Scan for the cell matching the given text and deliver its (x, y) coordinate at center. 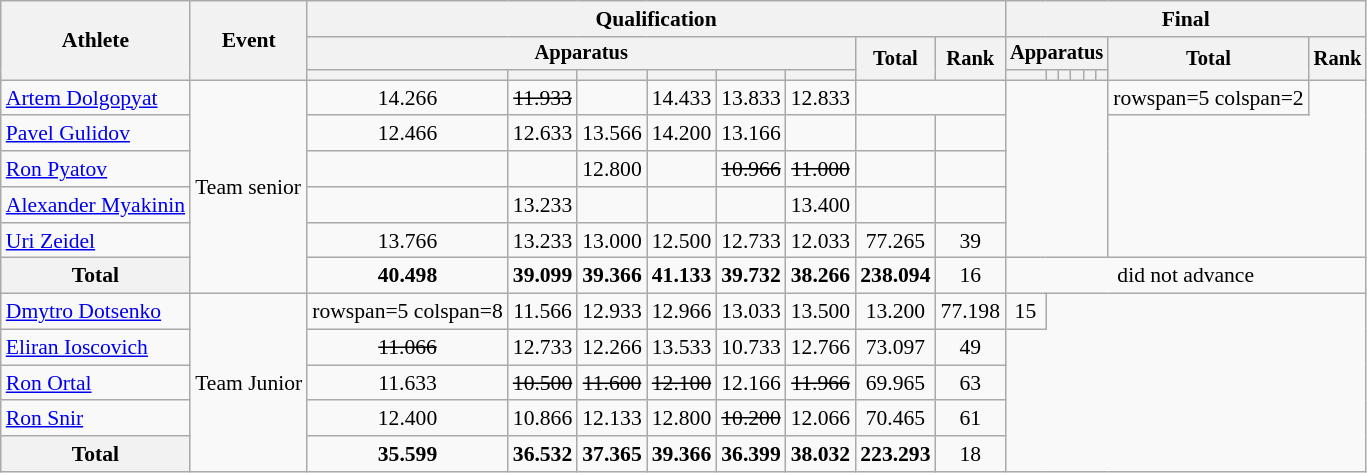
18 (970, 454)
77.265 (895, 241)
12.266 (612, 348)
Event (248, 40)
Team Junior (248, 383)
11.066 (408, 348)
238.094 (895, 276)
12.966 (682, 312)
13.766 (408, 241)
10.200 (750, 419)
13.833 (750, 98)
13.200 (895, 312)
40.498 (408, 276)
11.000 (820, 169)
11.966 (820, 383)
13.400 (820, 205)
Ron Snir (96, 419)
11.633 (408, 383)
10.733 (750, 348)
12.766 (820, 348)
39.732 (750, 276)
39 (970, 241)
Athlete (96, 40)
77.198 (970, 312)
49 (970, 348)
70.465 (895, 419)
13.500 (820, 312)
did not advance (1186, 276)
11.600 (612, 383)
38.266 (820, 276)
12.066 (820, 419)
12.466 (408, 134)
13.000 (612, 241)
12.166 (750, 383)
63 (970, 383)
14.200 (682, 134)
Artem Dolgopyat (96, 98)
12.100 (682, 383)
Ron Ortal (96, 383)
13.533 (682, 348)
Qualification (656, 19)
Team senior (248, 187)
12.400 (408, 419)
Uri Zeidel (96, 241)
12.633 (542, 134)
73.097 (895, 348)
Final (1186, 19)
35.599 (408, 454)
Eliran Ioscovich (96, 348)
Dmytro Dotsenko (96, 312)
13.566 (612, 134)
Alexander Myakinin (96, 205)
10.500 (542, 383)
223.293 (895, 454)
12.133 (612, 419)
12.933 (612, 312)
14.433 (682, 98)
39.099 (542, 276)
Ron Pyatov (96, 169)
12.833 (820, 98)
14.266 (408, 98)
41.133 (682, 276)
10.966 (750, 169)
37.365 (612, 454)
69.965 (895, 383)
38.032 (820, 454)
11.933 (542, 98)
12.500 (682, 241)
rowspan=5 colspan=2 (1208, 98)
12.033 (820, 241)
rowspan=5 colspan=8 (408, 312)
13.033 (750, 312)
13.166 (750, 134)
36.399 (750, 454)
10.866 (542, 419)
15 (1026, 312)
61 (970, 419)
36.532 (542, 454)
Pavel Gulidov (96, 134)
11.566 (542, 312)
16 (970, 276)
